Scan for the cell matching the given text and deliver its (x, y) coordinate at center. 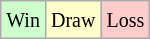
Draw (72, 20)
Win (24, 20)
Loss (126, 20)
